Detect which cell encompasses the target text, then output its [X, Y] center coordinate. 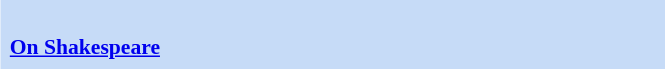
On Shakespeare [332, 35]
